Capture the cell that displays the provided text and extract its (x, y) central coordinate. 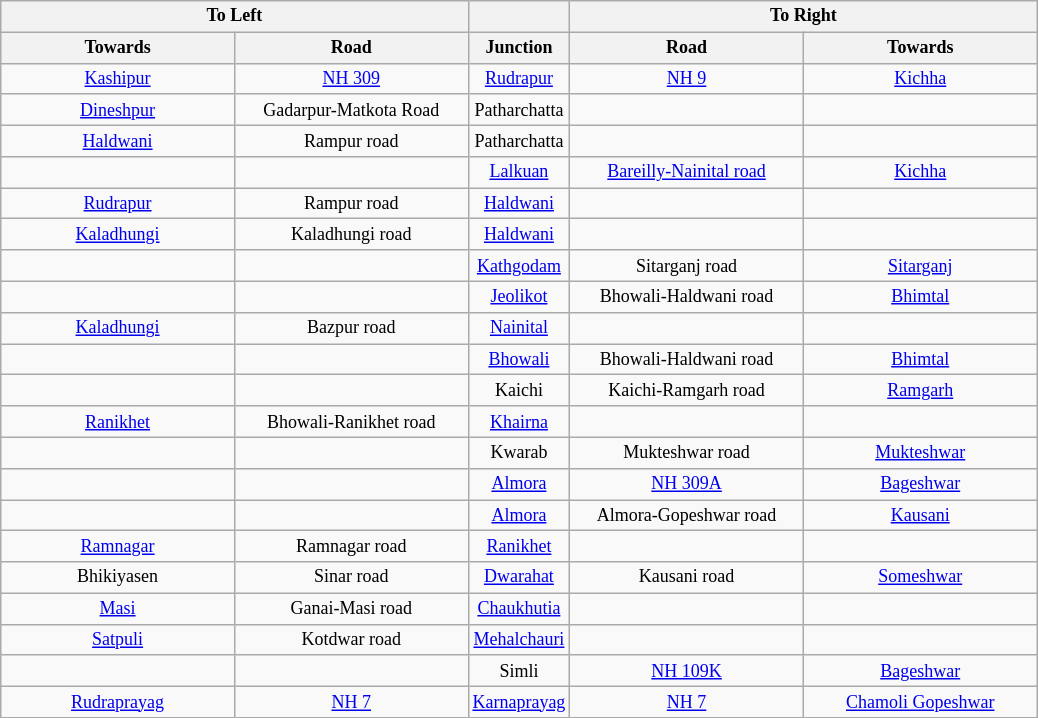
Mehalchauri (519, 640)
Mukteshwar road (687, 452)
Sitarganj (920, 266)
Kaichi (519, 390)
NH 309 (351, 78)
Bhowali (519, 360)
Kotdwar road (351, 640)
Sinar road (351, 578)
Kausani (920, 516)
Rudraprayag (118, 702)
Jeolikot (519, 296)
Bareilly-Nainital road (687, 172)
Ramgarh (920, 390)
Kashipur (118, 78)
Dwarahat (519, 578)
Kaichi-Ramgarh road (687, 390)
Kathgodam (519, 266)
To Right (804, 16)
Kausani road (687, 578)
To Left (234, 16)
Lalkuan (519, 172)
Chaukhutia (519, 608)
Kwarab (519, 452)
Dineshpur (118, 110)
Kaladhungi road (351, 234)
Someshwar (920, 578)
Bhikiyasen (118, 578)
Satpuli (118, 640)
Masi (118, 608)
Nainital (519, 328)
Almora-Gopeshwar road (687, 516)
Simli (519, 670)
Karnaprayag (519, 702)
Gadarpur-Matkota Road (351, 110)
NH 309A (687, 484)
Ramnagar (118, 546)
Ganai-Masi road (351, 608)
Mukteshwar (920, 452)
Sitarganj road (687, 266)
Junction (519, 48)
Chamoli Gopeshwar (920, 702)
Khairna (519, 422)
Ramnagar road (351, 546)
Bazpur road (351, 328)
NH 9 (687, 78)
NH 109K (687, 670)
Bhowali-Ranikhet road (351, 422)
